Locate the cell with the specified text and output its [x, y] center coordinate. 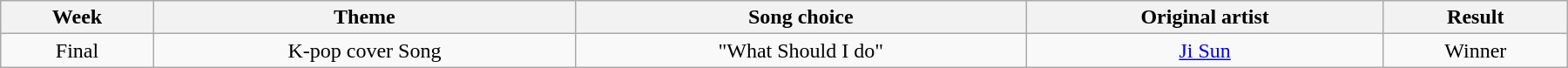
Result [1476, 17]
Original artist [1204, 17]
K-pop cover Song [364, 51]
Ji Sun [1204, 51]
Song choice [801, 17]
Theme [364, 17]
Week [77, 17]
Winner [1476, 51]
"What Should I do" [801, 51]
Final [77, 51]
